Detect which cell encompasses the target text, then output its (x, y) center coordinate. 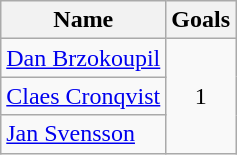
1 (201, 96)
Goals (201, 20)
Jan Svensson (84, 134)
Name (84, 20)
Claes Cronqvist (84, 96)
Dan Brzokoupil (84, 58)
